Find where the given text appears and provide that cell's center as [x, y] coordinate. 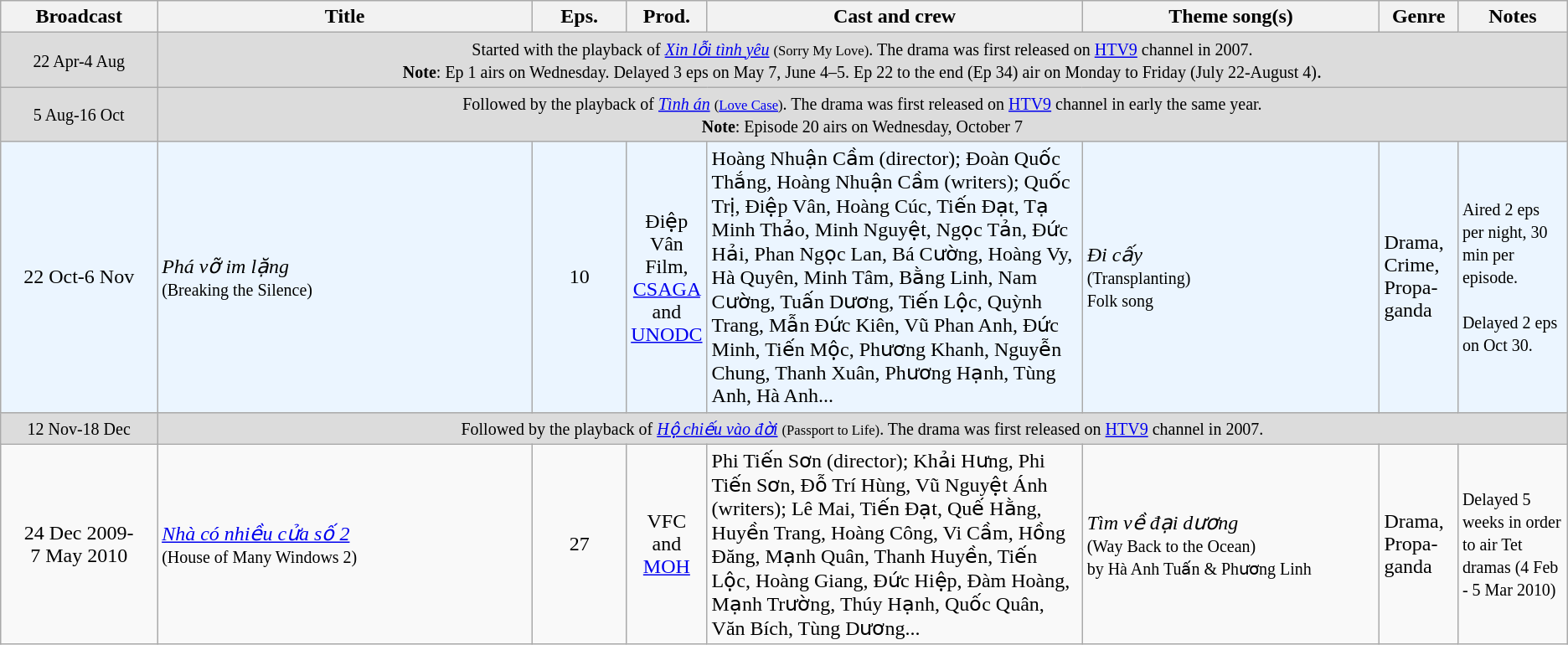
27 [580, 544]
Cast and crew [895, 17]
Genre [1419, 17]
24 Dec 2009-7 May 2010 [79, 544]
Tìm về đại dương (Way Back to the Ocean)by Hà Anh Tuấn & Phương Linh [1231, 544]
Title [345, 17]
22 Oct-6 Nov [79, 276]
Delayed 5 weeks in order to air Tet dramas (4 Feb - 5 Mar 2010) [1513, 544]
VFCandMOH [667, 544]
22 Apr-4 Aug [79, 60]
Notes [1513, 17]
Drama, Crime, Propa-ganda [1419, 276]
10 [580, 276]
5 Aug-16 Oct [79, 114]
Drama, Propa-ganda [1419, 544]
12 Nov-18 Dec [79, 428]
Điệp Vân Film, CSAGA and UNODC [667, 276]
Broadcast [79, 17]
Theme song(s) [1231, 17]
Nhà có nhiều cửa số 2 (House of Many Windows 2) [345, 544]
Followed by the playback of Hộ chiếu vào đời (Passport to Life). The drama was first released on HTV9 channel in 2007. [863, 428]
Prod. [667, 17]
Eps. [580, 17]
Phá vỡ im lặng (Breaking the Silence) [345, 276]
Đi cấy(Transplanting)Folk song [1231, 276]
Aired 2 eps per night, 30 min per episode.Delayed 2 eps on Oct 30. [1513, 276]
